Capture the cell that displays the provided text and extract its (x, y) central coordinate. 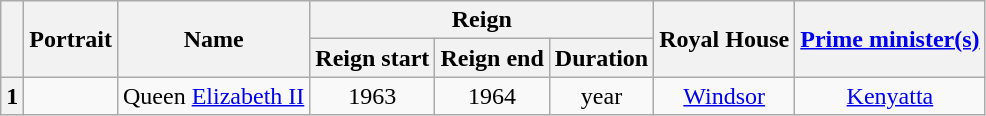
1 (12, 96)
Duration (601, 58)
1963 (372, 96)
year (601, 96)
1964 (492, 96)
Portrait (71, 39)
Royal House (724, 39)
Prime minister(s) (890, 39)
Windsor (724, 96)
Queen Elizabeth II (213, 96)
Kenyatta (890, 96)
Reign end (492, 58)
Reign start (372, 58)
Reign (482, 20)
Name (213, 39)
